Return [X, Y] of the center of cell containing provided text 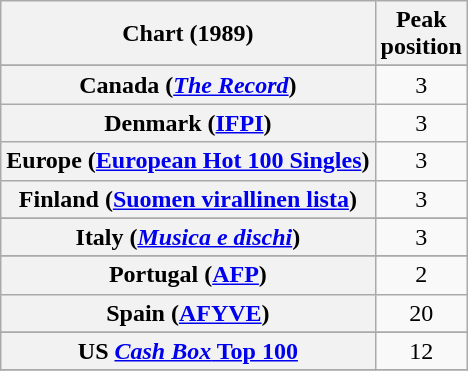
Spain (AFYVE) [188, 313]
Canada (The Record) [188, 85]
Portugal (AFP) [188, 275]
2 [421, 275]
12 [421, 351]
Italy (Musica e dischi) [188, 237]
Denmark (IFPI) [188, 123]
US Cash Box Top 100 [188, 351]
Chart (1989) [188, 34]
Finland (Suomen virallinen lista) [188, 199]
Europe (European Hot 100 Singles) [188, 161]
20 [421, 313]
Peakposition [421, 34]
